From the cell containing the given text, extract its center point as (X, Y) coordinate. 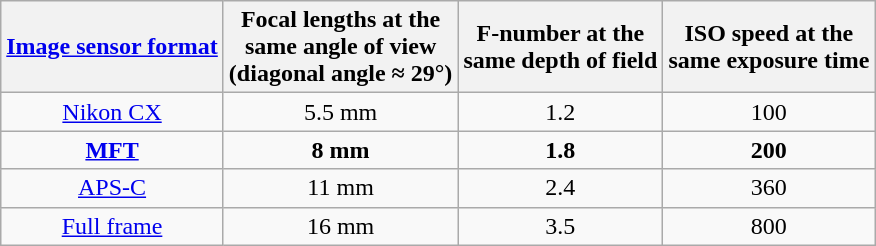
Image sensor format (112, 47)
F-number at thesame depth of field (560, 47)
APS-C (112, 188)
5.5 mm (340, 112)
Focal lengths at thesame angle of view(diagonal angle ≈ 29°) (340, 47)
MFT (112, 150)
800 (769, 226)
Nikon CX (112, 112)
100 (769, 112)
1.2 (560, 112)
11 mm (340, 188)
2.4 (560, 188)
16 mm (340, 226)
ISO speed at thesame exposure time (769, 47)
3.5 (560, 226)
200 (769, 150)
Full frame (112, 226)
1.8 (560, 150)
360 (769, 188)
8 mm (340, 150)
